Detect which cell encompasses the target text, then output its [X, Y] center coordinate. 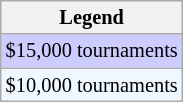
$15,000 tournaments [92, 51]
Legend [92, 17]
$10,000 tournaments [92, 85]
